Pinpoint the cell where the given text exists, returning its [x, y] midpoint coordinate. 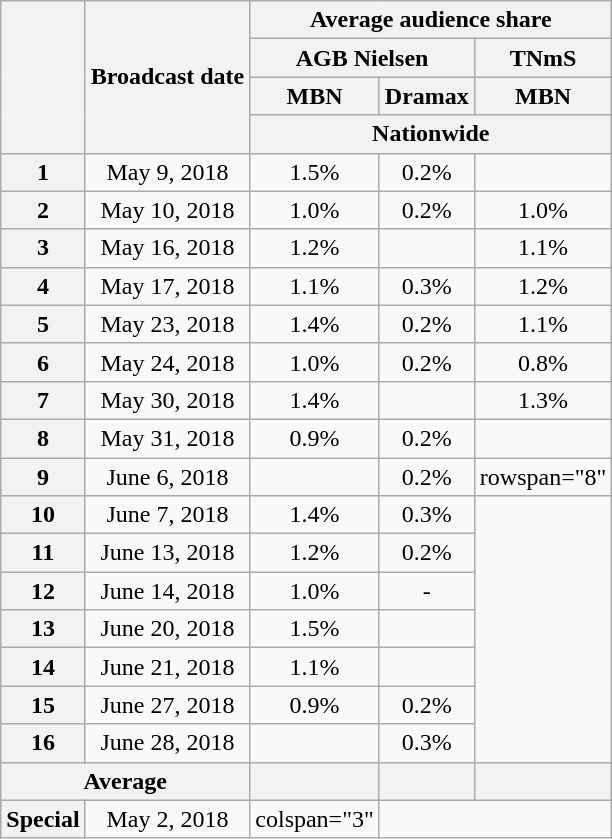
4 [43, 286]
6 [43, 362]
3 [43, 248]
June 27, 2018 [168, 705]
June 6, 2018 [168, 477]
May 31, 2018 [168, 438]
May 16, 2018 [168, 248]
June 14, 2018 [168, 591]
June 7, 2018 [168, 515]
2 [43, 210]
11 [43, 553]
AGB Nielsen [362, 58]
May 24, 2018 [168, 362]
- [426, 591]
1.3% [543, 400]
Broadcast date [168, 77]
Special [43, 819]
June 21, 2018 [168, 667]
Nationwide [431, 134]
May 30, 2018 [168, 400]
13 [43, 629]
8 [43, 438]
May 2, 2018 [168, 819]
15 [43, 705]
June 20, 2018 [168, 629]
14 [43, 667]
16 [43, 743]
5 [43, 324]
June 13, 2018 [168, 553]
May 17, 2018 [168, 286]
1 [43, 172]
7 [43, 400]
May 9, 2018 [168, 172]
June 28, 2018 [168, 743]
9 [43, 477]
colspan="3" [315, 819]
Average [126, 781]
10 [43, 515]
Dramax [426, 96]
12 [43, 591]
rowspan="8" [543, 477]
Average audience share [431, 20]
May 23, 2018 [168, 324]
May 10, 2018 [168, 210]
TNmS [543, 58]
0.8% [543, 362]
